Return the [x, y] coordinate for the center point of the cell that contains the specified text.  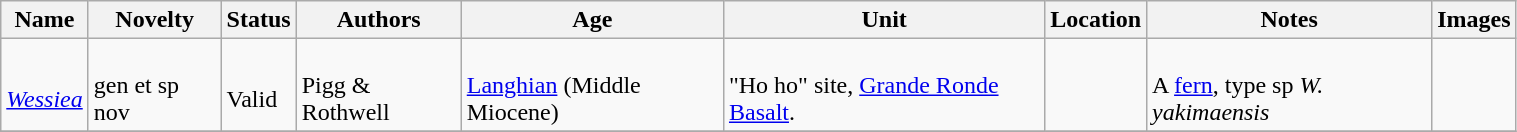
gen et sp nov [154, 85]
A fern, type sp W. yakimaensis [1290, 85]
Name [45, 20]
Notes [1290, 20]
Wessiea [45, 85]
Age [592, 20]
Pigg & Rothwell [378, 85]
Novelty [154, 20]
Images [1474, 20]
Langhian (Middle Miocene) [592, 85]
Unit [884, 20]
Status [258, 20]
Location [1096, 20]
Authors [378, 20]
"Ho ho" site, Grande Ronde Basalt. [884, 85]
Valid [258, 85]
